Return the [x, y] coordinate for the center point of the cell that contains the specified text.  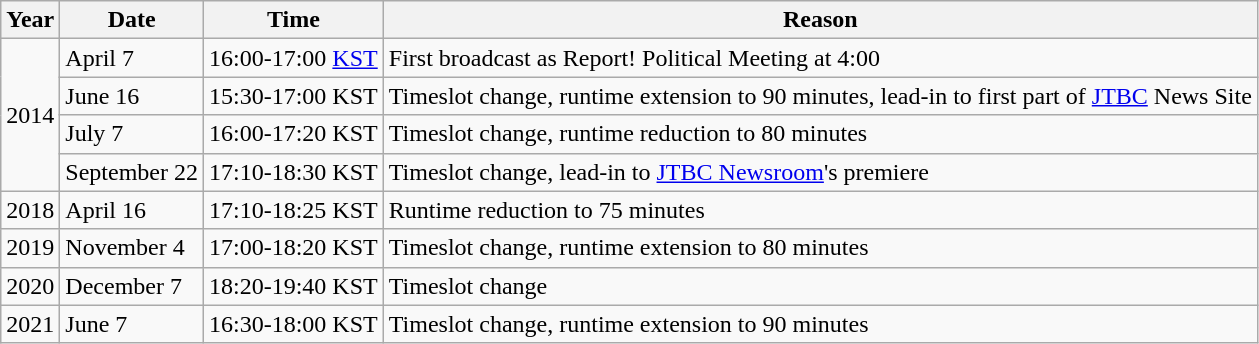
Timeslot change, runtime extension to 90 minutes, lead-in to first part of JTBC News Site [820, 96]
September 22 [132, 172]
Reason [820, 20]
16:00-17:00 KST [294, 58]
Date [132, 20]
Timeslot change [820, 286]
July 7 [132, 134]
Timeslot change, runtime extension to 90 minutes [820, 324]
2019 [30, 248]
First broadcast as Report! Political Meeting at 4:00 [820, 58]
18:20-19:40 KST [294, 286]
16:00-17:20 KST [294, 134]
Timeslot change, runtime extension to 80 minutes [820, 248]
17:00-18:20 KST [294, 248]
Time [294, 20]
17:10-18:30 KST [294, 172]
November 4 [132, 248]
Timeslot change, runtime reduction to 80 minutes [820, 134]
2021 [30, 324]
15:30-17:00 KST [294, 96]
December 7 [132, 286]
16:30-18:00 KST [294, 324]
April 16 [132, 210]
Year [30, 20]
April 7 [132, 58]
2020 [30, 286]
June 7 [132, 324]
2018 [30, 210]
Runtime reduction to 75 minutes [820, 210]
2014 [30, 115]
June 16 [132, 96]
Timeslot change, lead-in to JTBC Newsroom's premiere [820, 172]
17:10-18:25 KST [294, 210]
